Determine the [X, Y] coordinate at the center of the cell enclosing the given text.  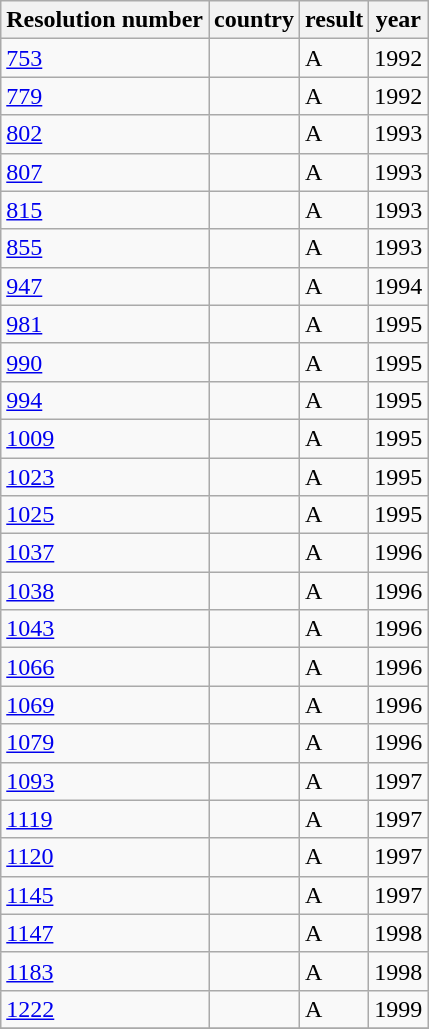
1023 [105, 477]
947 [105, 286]
1066 [105, 667]
802 [105, 134]
1147 [105, 933]
1093 [105, 781]
1038 [105, 591]
country [254, 20]
Resolution number [105, 20]
779 [105, 96]
1999 [398, 1009]
994 [105, 400]
981 [105, 324]
1222 [105, 1009]
1145 [105, 895]
1079 [105, 743]
year [398, 20]
855 [105, 248]
1119 [105, 819]
990 [105, 362]
1994 [398, 286]
1069 [105, 705]
result [334, 20]
1043 [105, 629]
1120 [105, 857]
1009 [105, 438]
1037 [105, 553]
1183 [105, 971]
753 [105, 58]
815 [105, 210]
1025 [105, 515]
807 [105, 172]
